From the cell containing the given text, extract its center point as (X, Y) coordinate. 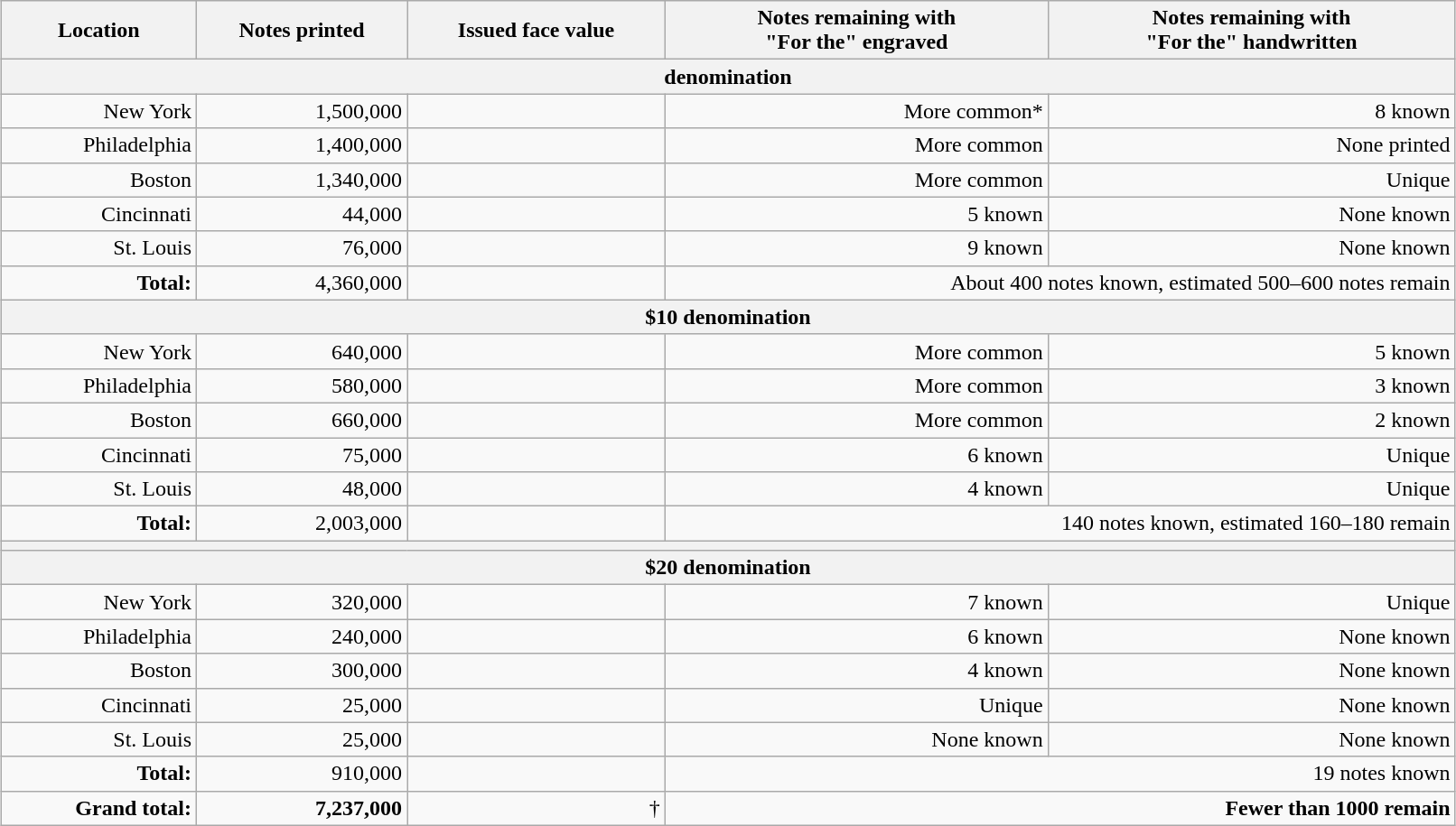
Fewer than 1000 remain (1060, 808)
75,000 (302, 454)
910,000 (302, 774)
8 known (1252, 111)
76,000 (302, 248)
660,000 (302, 420)
7 known (856, 602)
48,000 (302, 489)
240,000 (302, 636)
2,003,000 (302, 524)
140 notes known, estimated 160–180 remain (1060, 524)
Issued face value (537, 31)
Location (99, 31)
640,000 (302, 351)
† (537, 808)
1,340,000 (302, 180)
Notes remaining with"For the" engraved (856, 31)
More common* (856, 111)
$20 denomination (728, 568)
19 notes known (1060, 774)
Notes printed (302, 31)
300,000 (302, 671)
None printed (1252, 145)
Notes remaining with"For the" handwritten (1252, 31)
4,360,000 (302, 283)
$10 denomination (728, 317)
320,000 (302, 602)
Grand total: (99, 808)
About 400 notes known, estimated 500–600 notes remain (1060, 283)
3 known (1252, 385)
1,400,000 (302, 145)
7,237,000 (302, 808)
2 known (1252, 420)
1,500,000 (302, 111)
580,000 (302, 385)
9 known (856, 248)
44,000 (302, 214)
denomination (728, 77)
